Return the (x, y) coordinate for the center point of the cell that contains the specified text.  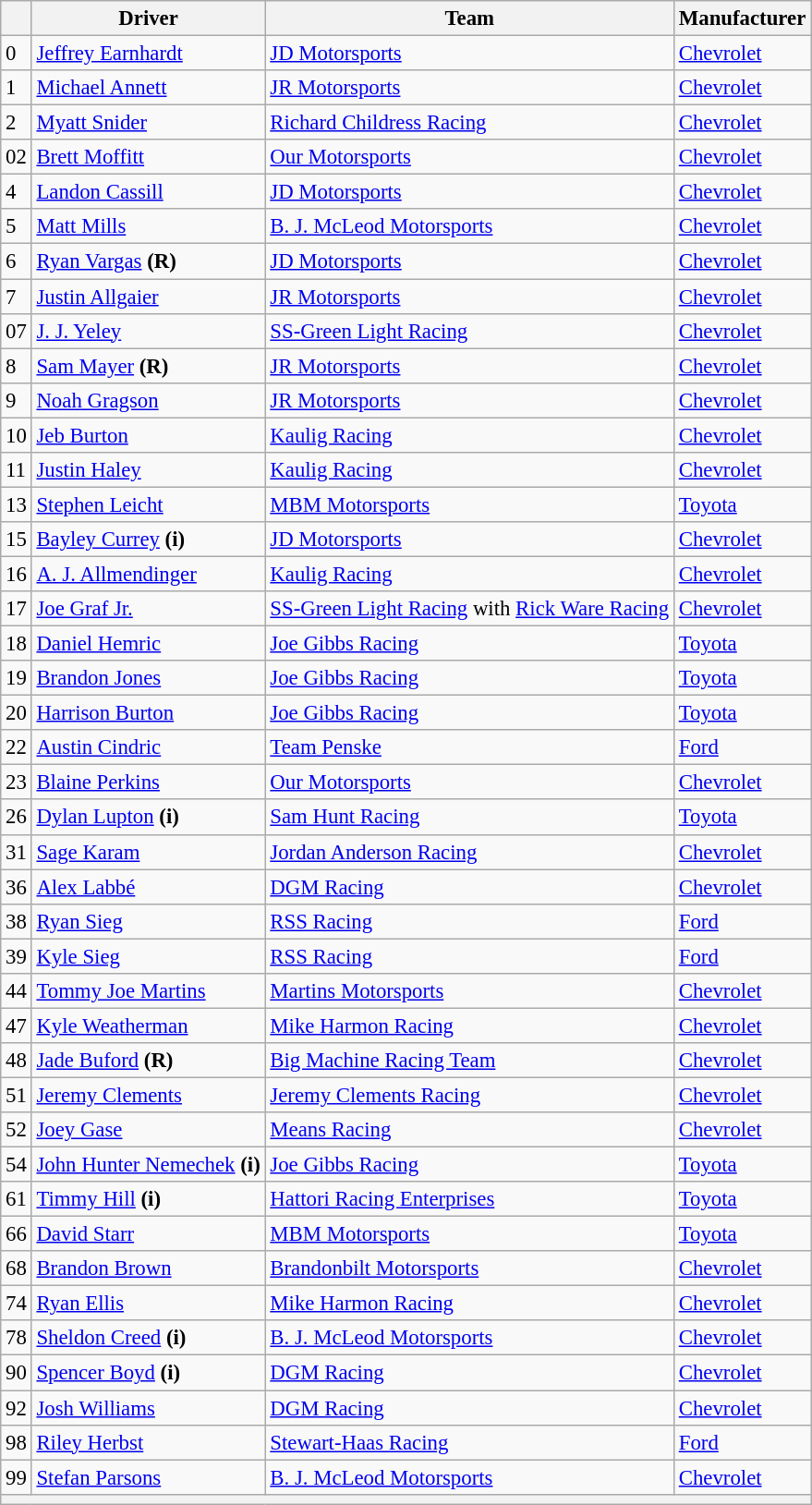
90 (17, 1373)
15 (17, 540)
98 (17, 1442)
Alex Labbé (148, 887)
Sam Hunt Racing (469, 818)
Sam Mayer (R) (148, 366)
SS-Green Light Racing (469, 331)
Ryan Sieg (148, 921)
74 (17, 1304)
SS-Green Light Racing with Rick Ware Racing (469, 609)
Timmy Hill (i) (148, 1199)
Brandon Jones (148, 678)
48 (17, 1061)
52 (17, 1130)
1 (17, 88)
26 (17, 818)
5 (17, 226)
Daniel Hemric (148, 644)
Stewart-Haas Racing (469, 1442)
Martins Motorsports (469, 991)
18 (17, 644)
Jordan Anderson Racing (469, 852)
Brett Moffitt (148, 157)
38 (17, 921)
13 (17, 504)
Blaine Perkins (148, 783)
07 (17, 331)
Sheldon Creed (i) (148, 1339)
61 (17, 1199)
Ryan Vargas (R) (148, 261)
Jeremy Clements Racing (469, 1095)
Justin Allgaier (148, 297)
Jeremy Clements (148, 1095)
A. J. Allmendinger (148, 574)
Team Penske (469, 747)
J. J. Yeley (148, 331)
Noah Gragson (148, 400)
7 (17, 297)
Stefan Parsons (148, 1477)
Jeb Burton (148, 435)
Jeffrey Earnhardt (148, 54)
8 (17, 366)
Joey Gase (148, 1130)
Justin Haley (148, 470)
Hattori Racing Enterprises (469, 1199)
9 (17, 400)
39 (17, 956)
20 (17, 713)
Kyle Sieg (148, 956)
Tommy Joe Martins (148, 991)
Myatt Snider (148, 123)
Austin Cindric (148, 747)
Jade Buford (R) (148, 1061)
Richard Childress Racing (469, 123)
19 (17, 678)
17 (17, 609)
31 (17, 852)
Brandon Brown (148, 1268)
Spencer Boyd (i) (148, 1373)
Michael Annett (148, 88)
47 (17, 1026)
Big Machine Racing Team (469, 1061)
Brandonbilt Motorsports (469, 1268)
4 (17, 192)
Stephen Leicht (148, 504)
22 (17, 747)
Harrison Burton (148, 713)
6 (17, 261)
99 (17, 1477)
23 (17, 783)
54 (17, 1165)
16 (17, 574)
Sage Karam (148, 852)
36 (17, 887)
Manufacturer (742, 18)
44 (17, 991)
Matt Mills (148, 226)
Josh Williams (148, 1408)
Joe Graf Jr. (148, 609)
Bayley Currey (i) (148, 540)
John Hunter Nemechek (i) (148, 1165)
0 (17, 54)
02 (17, 157)
10 (17, 435)
Ryan Ellis (148, 1304)
51 (17, 1095)
68 (17, 1268)
66 (17, 1234)
Driver (148, 18)
Means Racing (469, 1130)
Dylan Lupton (i) (148, 818)
11 (17, 470)
2 (17, 123)
Kyle Weatherman (148, 1026)
78 (17, 1339)
Team (469, 18)
92 (17, 1408)
Landon Cassill (148, 192)
Riley Herbst (148, 1442)
David Starr (148, 1234)
